Provide the (x, y) coordinate of the cell's center where the given text is located.  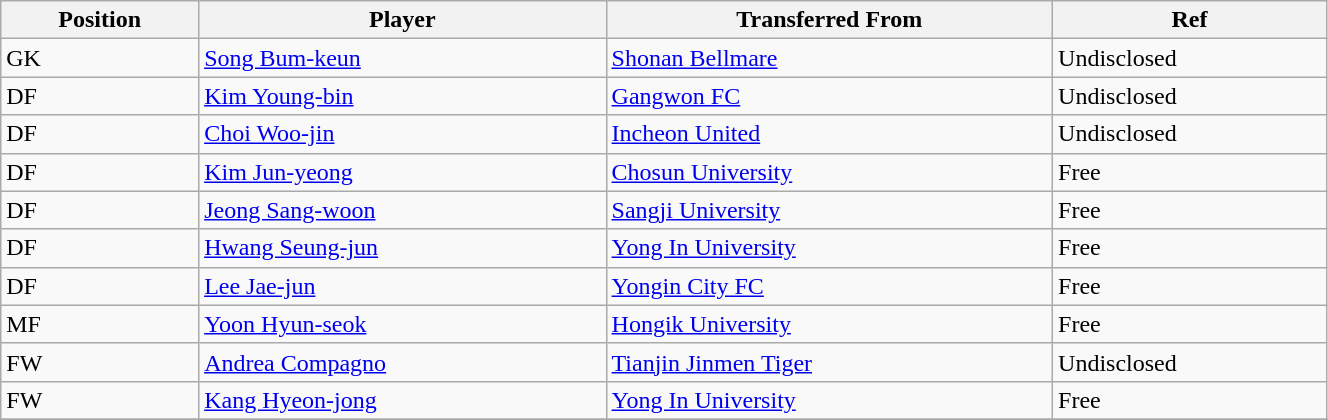
Player (402, 20)
Chosun University (830, 172)
Kim Young-bin (402, 96)
Position (100, 20)
Andrea Compagno (402, 362)
Incheon United (830, 134)
GK (100, 58)
Sangji University (830, 210)
Yongin City FC (830, 286)
Jeong Sang-woon (402, 210)
Kang Hyeon-jong (402, 400)
Ref (1190, 20)
Gangwon FC (830, 96)
Yoon Hyun-seok (402, 324)
Tianjin Jinmen Tiger (830, 362)
Song Bum-keun (402, 58)
Hongik University (830, 324)
Hwang Seung-jun (402, 248)
Lee Jae-jun (402, 286)
Transferred From (830, 20)
Shonan Bellmare (830, 58)
Kim Jun-yeong (402, 172)
MF (100, 324)
Choi Woo-jin (402, 134)
